Determine the [X, Y] coordinate at the center of the cell enclosing the given text.  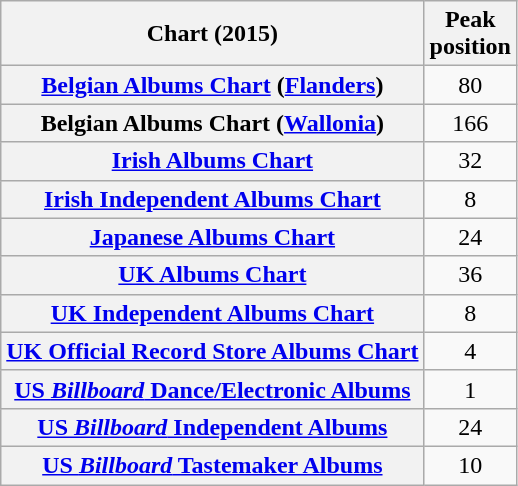
Irish Independent Albums Chart [212, 199]
Irish Albums Chart [212, 161]
4 [470, 351]
UK Albums Chart [212, 275]
Belgian Albums Chart (Wallonia) [212, 123]
UK Official Record Store Albums Chart [212, 351]
Belgian Albums Chart (Flanders) [212, 85]
UK Independent Albums Chart [212, 313]
166 [470, 123]
36 [470, 275]
10 [470, 465]
Chart (2015) [212, 34]
US Billboard Dance/Electronic Albums [212, 389]
32 [470, 161]
US Billboard Independent Albums [212, 427]
Peakposition [470, 34]
Japanese Albums Chart [212, 237]
1 [470, 389]
80 [470, 85]
US Billboard Tastemaker Albums [212, 465]
